Scan for the cell matching the given text and deliver its (x, y) coordinate at center. 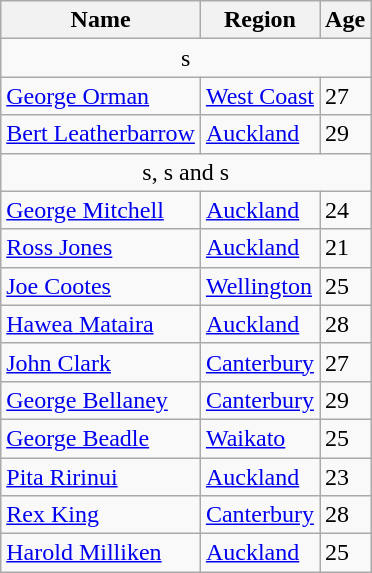
George Bellaney (101, 400)
George Beadle (101, 438)
Hawea Mataira (101, 324)
Joe Cootes (101, 286)
s (186, 58)
s, s and s (186, 172)
Bert Leatherbarrow (101, 134)
Region (260, 20)
Pita Ririnui (101, 477)
Name (101, 20)
24 (346, 210)
23 (346, 477)
Waikato (260, 438)
John Clark (101, 362)
Wellington (260, 286)
Harold Milliken (101, 553)
West Coast (260, 96)
Rex King (101, 515)
George Mitchell (101, 210)
21 (346, 248)
George Orman (101, 96)
Ross Jones (101, 248)
Age (346, 20)
